Scan for the cell matching the given text and deliver its [X, Y] coordinate at center. 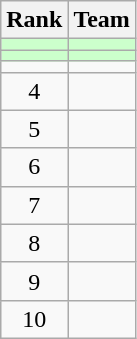
6 [34, 167]
4 [34, 91]
Team [102, 20]
5 [34, 129]
9 [34, 281]
7 [34, 205]
8 [34, 243]
Rank [34, 20]
10 [34, 319]
